Detect which cell encompasses the target text, then output its [X, Y] center coordinate. 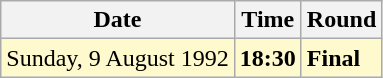
18:30 [268, 58]
Final [341, 58]
Date [118, 20]
Sunday, 9 August 1992 [118, 58]
Round [341, 20]
Time [268, 20]
